Return [X, Y] of the center of cell containing provided text 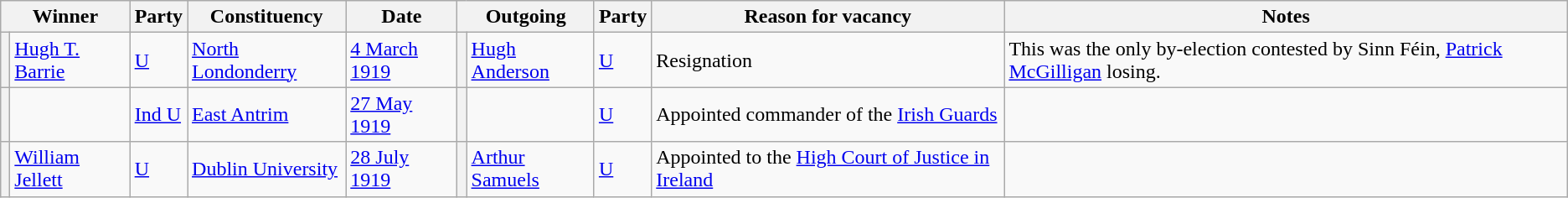
East Antrim [266, 114]
North Londonderry [266, 60]
Outgoing [526, 17]
Ind U [158, 114]
Constituency [266, 17]
4 March 1919 [402, 60]
William Jellett [70, 169]
Winner [65, 17]
27 May 1919 [402, 114]
Appointed to the High Court of Justice in Ireland [828, 169]
Notes [1286, 17]
Resignation [828, 60]
This was the only by-election contested by Sinn Féin, Patrick McGilligan losing. [1286, 60]
Arthur Samuels [530, 169]
Appointed commander of the Irish Guards [828, 114]
Hugh Anderson [530, 60]
Dublin University [266, 169]
Hugh T. Barrie [70, 60]
Reason for vacancy [828, 17]
Date [402, 17]
28 July 1919 [402, 169]
